Extract the (x, y) coordinate from the center of the cell holding the provided text.  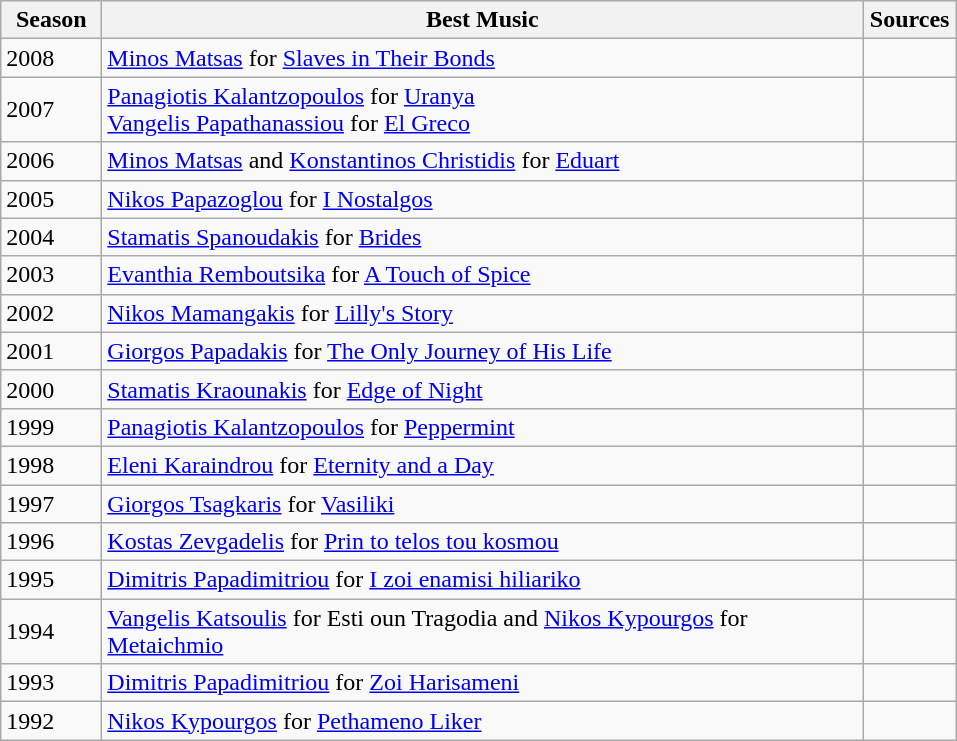
Kostas Zevgadelis for Prin to telos tou kosmou (482, 542)
2005 (52, 199)
Season (52, 20)
2006 (52, 161)
Best Music (482, 20)
Giorgos Tsagkaris for Vasiliki (482, 503)
Vangelis Katsoulis for Esti oun Tragodia and Nikos Kypourgos for Metaichmio (482, 632)
2007 (52, 110)
Minos Matsas and Konstantinos Christidis for Eduart (482, 161)
2002 (52, 313)
2001 (52, 351)
1993 (52, 683)
Panagiotis Kalantzopoulos for Peppermint (482, 427)
Eleni Karaindrou for Eternity and a Day (482, 465)
1996 (52, 542)
Dimitris Papadimitriou for I zoi enamisi hiliariko (482, 580)
Nikos Mamangakis for Lilly's Story (482, 313)
1995 (52, 580)
Nikos Kypourgos for Pethameno Liker (482, 721)
Nikos Papazoglou for I Nostalgos (482, 199)
2003 (52, 275)
2004 (52, 237)
1997 (52, 503)
Evanthia Remboutsika for A Touch of Spice (482, 275)
Stamatis Kraounakis for Edge of Night (482, 389)
1994 (52, 632)
Dimitris Papadimitriou for Zoi Harisameni (482, 683)
2000 (52, 389)
Sources (910, 20)
2008 (52, 58)
Panagiotis Kalantzopoulos for UranyaVangelis Papathanassiou for El Greco (482, 110)
1999 (52, 427)
1998 (52, 465)
Stamatis Spanoudakis for Brides (482, 237)
Giorgos Papadakis for The Only Journey of His Life (482, 351)
Minos Matsas for Slaves in Their Bonds (482, 58)
1992 (52, 721)
